From the cell containing the given text, extract its center point as (X, Y) coordinate. 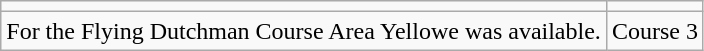
Course 3 (654, 31)
For the Flying Dutchman Course Area Yellowe was available. (304, 31)
